For the text-containing cell, return its midpoint in [X, Y] coordinate format. 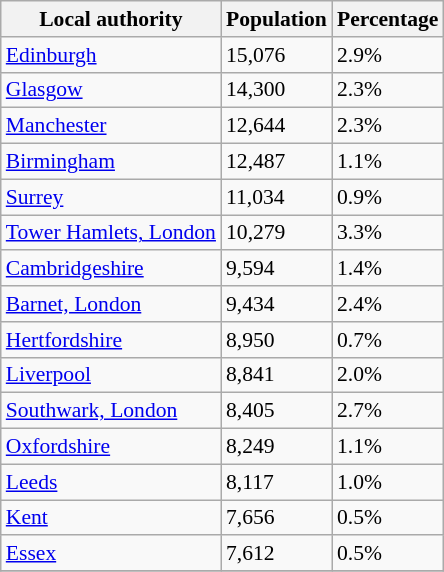
8,249 [276, 447]
Edinburgh [111, 55]
Leeds [111, 482]
Southwark, London [111, 411]
Kent [111, 518]
Population [276, 19]
Glasgow [111, 90]
11,034 [276, 197]
Surrey [111, 197]
7,656 [276, 518]
Manchester [111, 126]
8,950 [276, 340]
14,300 [276, 90]
8,841 [276, 375]
Cambridgeshire [111, 269]
10,279 [276, 233]
9,594 [276, 269]
3.3% [388, 233]
0.9% [388, 197]
0.7% [388, 340]
Birmingham [111, 162]
Local authority [111, 19]
Oxfordshire [111, 447]
2.7% [388, 411]
Tower Hamlets, London [111, 233]
7,612 [276, 554]
Essex [111, 554]
8,405 [276, 411]
Liverpool [111, 375]
2.4% [388, 304]
2.9% [388, 55]
Barnet, London [111, 304]
12,487 [276, 162]
9,434 [276, 304]
1.4% [388, 269]
1.0% [388, 482]
2.0% [388, 375]
15,076 [276, 55]
Percentage [388, 19]
8,117 [276, 482]
Hertfordshire [111, 340]
12,644 [276, 126]
